Search for the cell housing the specified text and yield its [X, Y] center coordinate. 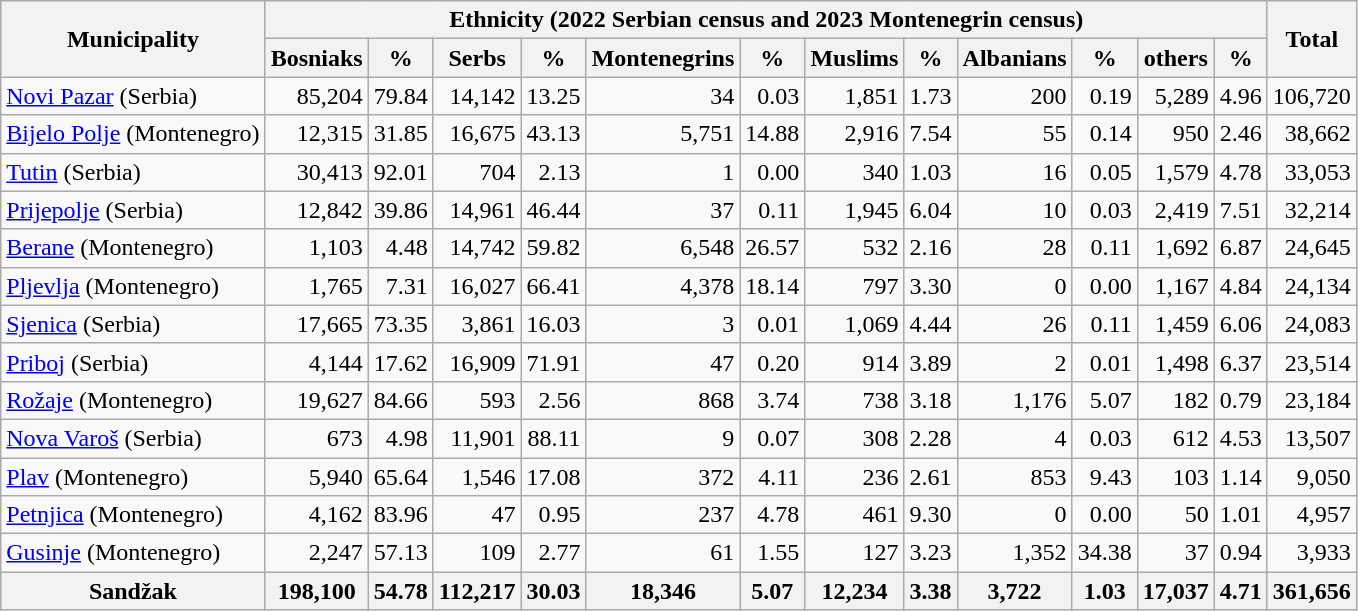
6.06 [1240, 324]
704 [477, 172]
2,419 [1176, 210]
16 [1014, 172]
Total [1312, 39]
84.66 [400, 400]
2 [1014, 362]
2,916 [854, 134]
612 [1176, 438]
3,933 [1312, 553]
4.44 [930, 324]
4,162 [316, 515]
0.19 [1104, 96]
30,413 [316, 172]
3.38 [930, 591]
6,548 [663, 248]
73.35 [400, 324]
2.13 [554, 172]
46.44 [554, 210]
0.07 [772, 438]
17.08 [554, 477]
Tutin (Serbia) [133, 172]
4.98 [400, 438]
4,144 [316, 362]
9 [663, 438]
6.37 [1240, 362]
2.56 [554, 400]
1,103 [316, 248]
others [1176, 58]
16,909 [477, 362]
Albanians [1014, 58]
7.54 [930, 134]
23,184 [1312, 400]
2,247 [316, 553]
182 [1176, 400]
1,352 [1014, 553]
43.13 [554, 134]
3.23 [930, 553]
Bosniaks [316, 58]
26 [1014, 324]
34.38 [1104, 553]
Plav (Montenegro) [133, 477]
532 [854, 248]
4.84 [1240, 286]
Ethnicity (2022 Serbian census and 2023 Montenegrin census) [766, 20]
65.64 [400, 477]
1.73 [930, 96]
13,507 [1312, 438]
59.82 [554, 248]
50 [1176, 515]
2.61 [930, 477]
24,645 [1312, 248]
340 [854, 172]
109 [477, 553]
112,217 [477, 591]
92.01 [400, 172]
3.89 [930, 362]
7.31 [400, 286]
6.87 [1240, 248]
127 [854, 553]
1,167 [1176, 286]
39.86 [400, 210]
Gusinje (Montenegro) [133, 553]
1,498 [1176, 362]
5,940 [316, 477]
Sandžak [133, 591]
18,346 [663, 591]
3,861 [477, 324]
4.53 [1240, 438]
1,459 [1176, 324]
16,675 [477, 134]
0.95 [554, 515]
2.46 [1240, 134]
1,945 [854, 210]
1,851 [854, 96]
1.14 [1240, 477]
0.79 [1240, 400]
14,742 [477, 248]
55 [1014, 134]
4.96 [1240, 96]
4.11 [772, 477]
1.01 [1240, 515]
11,901 [477, 438]
868 [663, 400]
372 [663, 477]
Priboj (Serbia) [133, 362]
Sjenica (Serbia) [133, 324]
14,142 [477, 96]
54.78 [400, 591]
Montenegrins [663, 58]
236 [854, 477]
18.14 [772, 286]
1,546 [477, 477]
66.41 [554, 286]
9.30 [930, 515]
3,722 [1014, 591]
3.18 [930, 400]
2.77 [554, 553]
23,514 [1312, 362]
1.55 [772, 553]
71.91 [554, 362]
17.62 [400, 362]
12,234 [854, 591]
593 [477, 400]
1,176 [1014, 400]
10 [1014, 210]
14.88 [772, 134]
12,315 [316, 134]
Prijepolje (Serbia) [133, 210]
Pljevlja (Montenegro) [133, 286]
17,037 [1176, 591]
Petnjica (Montenegro) [133, 515]
28 [1014, 248]
Municipality [133, 39]
4 [1014, 438]
Serbs [477, 58]
7.51 [1240, 210]
308 [854, 438]
57.13 [400, 553]
14,961 [477, 210]
19,627 [316, 400]
1,765 [316, 286]
61 [663, 553]
4.48 [400, 248]
Muslims [854, 58]
738 [854, 400]
9,050 [1312, 477]
1,579 [1176, 172]
0.14 [1104, 134]
361,656 [1312, 591]
Novi Pazar (Serbia) [133, 96]
26.57 [772, 248]
2.16 [930, 248]
106,720 [1312, 96]
3 [663, 324]
16.03 [554, 324]
13.25 [554, 96]
200 [1014, 96]
0.94 [1240, 553]
1,692 [1176, 248]
32,214 [1312, 210]
673 [316, 438]
1 [663, 172]
88.11 [554, 438]
853 [1014, 477]
4,378 [663, 286]
24,134 [1312, 286]
30.03 [554, 591]
85,204 [316, 96]
5,289 [1176, 96]
2.28 [930, 438]
0.05 [1104, 172]
Nova Varoš (Serbia) [133, 438]
Berane (Montenegro) [133, 248]
9.43 [1104, 477]
83.96 [400, 515]
24,083 [1312, 324]
Bijelo Polje (Montenegro) [133, 134]
3.30 [930, 286]
12,842 [316, 210]
914 [854, 362]
198,100 [316, 591]
5,751 [663, 134]
1,069 [854, 324]
3.74 [772, 400]
4.71 [1240, 591]
6.04 [930, 210]
17,665 [316, 324]
16,027 [477, 286]
4,957 [1312, 515]
34 [663, 96]
Rožaje (Montenegro) [133, 400]
0.20 [772, 362]
950 [1176, 134]
31.85 [400, 134]
38,662 [1312, 134]
103 [1176, 477]
461 [854, 515]
79.84 [400, 96]
237 [663, 515]
33,053 [1312, 172]
797 [854, 286]
